Return the [x, y] coordinate for the center point of the cell that contains the specified text.  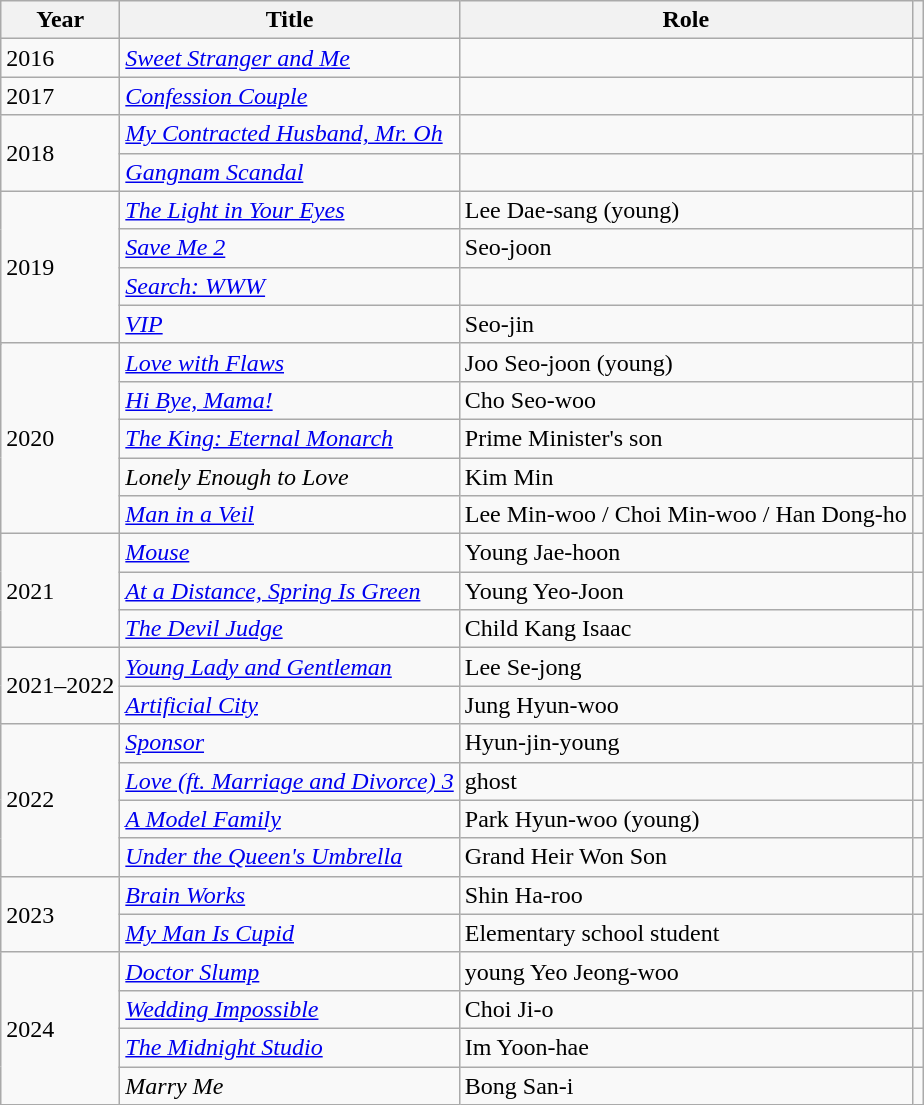
2018 [60, 153]
Lee Dae-sang (young) [686, 210]
Shin Ha-roo [686, 895]
Under the Queen's Umbrella [290, 857]
My Contracted Husband, Mr. Oh [290, 134]
Lonely Enough to Love [290, 477]
Save Me 2 [290, 248]
At a Distance, Spring Is Green [290, 591]
Bong San-i [686, 1085]
Joo Seo-joon (young) [686, 362]
Brain Works [290, 895]
Hi Bye, Mama! [290, 400]
Love with Flaws [290, 362]
2021 [60, 591]
Doctor Slump [290, 971]
Sweet Stranger and Me [290, 58]
Lee Min-woo / Choi Min-woo / Han Dong-ho [686, 515]
Choi Ji-o [686, 1009]
Role [686, 20]
Search: WWW [290, 286]
Seo-jin [686, 324]
The King: Eternal Monarch [290, 438]
Seo-joon [686, 248]
2022 [60, 800]
Mouse [290, 553]
Young Jae-hoon [686, 553]
Hyun-jin-young [686, 743]
2023 [60, 914]
Grand Heir Won Son [686, 857]
Sponsor [290, 743]
2020 [60, 438]
Jung Hyun-woo [686, 705]
My Man Is Cupid [290, 933]
The Devil Judge [290, 629]
ghost [686, 781]
Child Kang Isaac [686, 629]
Year [60, 20]
Elementary school student [686, 933]
A Model Family [290, 819]
The Light in Your Eyes [290, 210]
Wedding Impossible [290, 1009]
Lee Se-jong [686, 667]
Marry Me [290, 1085]
2016 [60, 58]
Im Yoon-hae [686, 1047]
Love (ft. Marriage and Divorce) 3 [290, 781]
Young Lady and Gentleman [290, 667]
The Midnight Studio [290, 1047]
Confession Couple [290, 96]
Gangnam Scandal [290, 172]
Cho Seo-woo [686, 400]
Prime Minister's son [686, 438]
Artificial City [290, 705]
2024 [60, 1028]
Man in a Veil [290, 515]
2021–2022 [60, 686]
Park Hyun-woo (young) [686, 819]
VIP [290, 324]
2019 [60, 267]
young Yeo Jeong-woo [686, 971]
Kim Min [686, 477]
2017 [60, 96]
Title [290, 20]
Young Yeo-Joon [686, 591]
